Identify which cell holds the provided text, then report its [x, y] central coordinate. 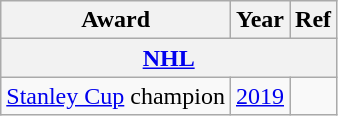
2019 [260, 96]
Stanley Cup champion [116, 96]
Year [260, 20]
Award [116, 20]
NHL [169, 58]
Ref [314, 20]
